From the cell containing the given text, extract its center point as [x, y] coordinate. 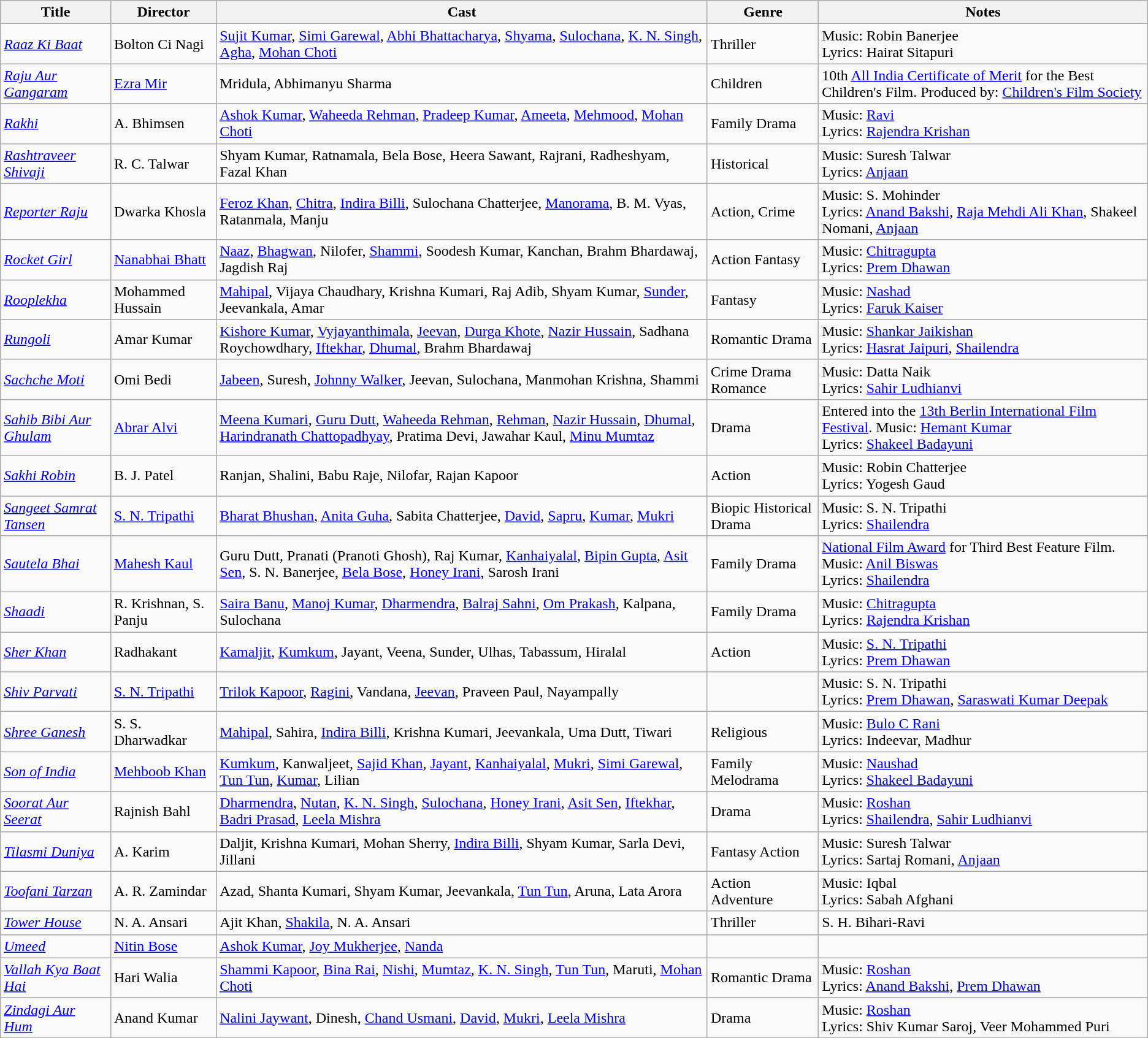
Music: RoshanLyrics: Anand Bakshi, Prem Dhawan [984, 977]
Notes [984, 12]
Toofani Tarzan [56, 891]
B. J. Patel [163, 476]
Anand Kumar [163, 1018]
Radhakant [163, 652]
Rungoli [56, 340]
Music: Suresh TalwarLyrics: Sartaj Romani, Anjaan [984, 851]
S. H. Bihari-Ravi [984, 923]
Tilasmi Duniya [56, 851]
R. C. Talwar [163, 163]
Mahipal, Vijaya Chaudhary, Krishna Kumari, Raj Adib, Shyam Kumar, Sunder, Jeevankala, Amar [462, 299]
Biopic Historical Drama [763, 515]
Feroz Khan, Chitra, Indira Billi, Sulochana Chatterjee, Manorama, B. M. Vyas, Ratanmala, Manju [462, 212]
Title [56, 12]
Music: RoshanLyrics: Shailendra, Sahir Ludhianvi [984, 812]
Music: S. N. TripathiLyrics: Prem Dhawan, Saraswati Kumar Deepak [984, 692]
Ashok Kumar, Waheeda Rehman, Pradeep Kumar, Ameeta, Mehmood, Mohan Choti [462, 124]
Sangeet Samrat Tansen [56, 515]
Genre [763, 12]
Shammi Kapoor, Bina Rai, Nishi, Mumtaz, K. N. Singh, Tun Tun, Maruti, Mohan Choti [462, 977]
Sher Khan [56, 652]
Dwarka Khosla [163, 212]
Shiv Parvati [56, 692]
Director [163, 12]
Mehboob Khan [163, 771]
Kamaljit, Kumkum, Jayant, Veena, Sunder, Ulhas, Tabassum, Hiralal [462, 652]
Music: IqbalLyrics: Sabah Afghani [984, 891]
Rocket Girl [56, 260]
Daljit, Krishna Kumari, Mohan Sherry, Indira Billi, Shyam Kumar, Sarla Devi, Jillani [462, 851]
Saira Banu, Manoj Kumar, Dharmendra, Balraj Sahni, Om Prakash, Kalpana, Sulochana [462, 612]
Action Adventure [763, 891]
Kumkum, Kanwaljeet, Sajid Khan, Jayant, Kanhaiyalal, Mukri, Simi Garewal, Tun Tun, Kumar, Lilian [462, 771]
Kishore Kumar, Vyjayanthimala, Jeevan, Durga Khote, Nazir Hussain, Sadhana Roychowdhary, Iftekhar, Dhumal, Brahm Bhardawaj [462, 340]
Children [763, 83]
Sahib Bibi Aur Ghulam [56, 427]
Zindagi Aur Hum [56, 1018]
Hari Walia [163, 977]
Music: Robin BanerjeeLyrics: Hairat Sitapuri [984, 44]
Amar Kumar [163, 340]
Action Fantasy [763, 260]
Azad, Shanta Kumari, Shyam Kumar, Jeevankala, Tun Tun, Aruna, Lata Arora [462, 891]
Ajit Khan, Shakila, N. A. Ansari [462, 923]
Music: NaushadLyrics: Shakeel Badayuni [984, 771]
Shree Ganesh [56, 732]
Abrar Alvi [163, 427]
Meena Kumari, Guru Dutt, Waheeda Rehman, Rehman, Nazir Hussain, Dhumal, Harindranath Chattopadhyay, Pratima Devi, Jawahar Kaul, Minu Mumtaz [462, 427]
Son of India [56, 771]
Music: S. MohinderLyrics: Anand Bakshi, Raja Mehdi Ali Khan, Shakeel Nomani, Anjaan [984, 212]
Family Melodrama [763, 771]
N. A. Ansari [163, 923]
Sujit Kumar, Simi Garewal, Abhi Bhattacharya, Shyama, Sulochana, K. N. Singh, Agha, Mohan Choti [462, 44]
Rooplekha [56, 299]
Music: Bulo C RaniLyrics: Indeevar, Madhur [984, 732]
Bolton Ci Nagi [163, 44]
Rajnish Bahl [163, 812]
Fantasy [763, 299]
Entered into the 13th Berlin International Film Festival. Music: Hemant KumarLyrics: Shakeel Badayuni [984, 427]
A. Karim [163, 851]
Mohammed Hussain [163, 299]
Ashok Kumar, Joy Mukherjee, Nanda [462, 946]
Cast [462, 12]
Music: Suresh TalwarLyrics: Anjaan [984, 163]
A. R. Zamindar [163, 891]
Sakhi Robin [56, 476]
A. Bhimsen [163, 124]
Raju Aur Gangaram [56, 83]
Naaz, Bhagwan, Nilofer, Shammi, Soodesh Kumar, Kanchan, Brahm Bhardawaj, Jagdish Raj [462, 260]
Music: ChitraguptaLyrics: Prem Dhawan [984, 260]
Music: NashadLyrics: Faruk Kaiser [984, 299]
Ezra Mir [163, 83]
Action, Crime [763, 212]
Mahipal, Sahira, Indira Billi, Krishna Kumari, Jeevankala, Uma Dutt, Tiwari [462, 732]
Mridula, Abhimanyu Sharma [462, 83]
10th All India Certificate of Merit for the Best Children's Film. Produced by: Children's Film Society [984, 83]
Rashtraveer Shivaji [56, 163]
Fantasy Action [763, 851]
Religious [763, 732]
Trilok Kapoor, Ragini, Vandana, Jeevan, Praveen Paul, Nayampally [462, 692]
Crime Drama Romance [763, 379]
Nalini Jaywant, Dinesh, Chand Usmani, David, Mukri, Leela Mishra [462, 1018]
Omi Bedi [163, 379]
Sachche Moti [56, 379]
Reporter Raju [56, 212]
Shyam Kumar, Ratnamala, Bela Bose, Heera Sawant, Rajrani, Radheshyam, Fazal Khan [462, 163]
Music: Shankar JaikishanLyrics: Hasrat Jaipuri, Shailendra [984, 340]
Tower House [56, 923]
Umeed [56, 946]
Nanabhai Bhatt [163, 260]
Mahesh Kaul [163, 564]
S. S. Dharwadkar [163, 732]
Dharmendra, Nutan, K. N. Singh, Sulochana, Honey Irani, Asit Sen, Iftekhar, Badri Prasad, Leela Mishra [462, 812]
Shaadi [56, 612]
Music: ChitraguptaLyrics: Rajendra Krishan [984, 612]
Music: RoshanLyrics: Shiv Kumar Saroj, Veer Mohammed Puri [984, 1018]
National Film Award for Third Best Feature Film. Music: Anil BiswasLyrics: Shailendra [984, 564]
Ranjan, Shalini, Babu Raje, Nilofar, Rajan Kapoor [462, 476]
Music: Datta NaikLyrics: Sahir Ludhianvi [984, 379]
R. Krishnan, S. Panju [163, 612]
Historical [763, 163]
Bharat Bhushan, Anita Guha, Sabita Chatterjee, David, Sapru, Kumar, Mukri [462, 515]
Soorat Aur Seerat [56, 812]
Music: RaviLyrics: Rajendra Krishan [984, 124]
Jabeen, Suresh, Johnny Walker, Jeevan, Sulochana, Manmohan Krishna, Shammi [462, 379]
Vallah Kya Baat Hai [56, 977]
Nitin Bose [163, 946]
Guru Dutt, Pranati (Pranoti Ghosh), Raj Kumar, Kanhaiyalal, Bipin Gupta, Asit Sen, S. N. Banerjee, Bela Bose, Honey Irani, Sarosh Irani [462, 564]
Music: S. N. Tripathi Lyrics: Prem Dhawan [984, 652]
Sautela Bhai [56, 564]
Raaz Ki Baat [56, 44]
Music: Robin ChatterjeeLyrics: Yogesh Gaud [984, 476]
Rakhi [56, 124]
Music: S. N. TripathiLyrics: Shailendra [984, 515]
